Find where the given text appears and provide that cell's center as [X, Y] coordinate. 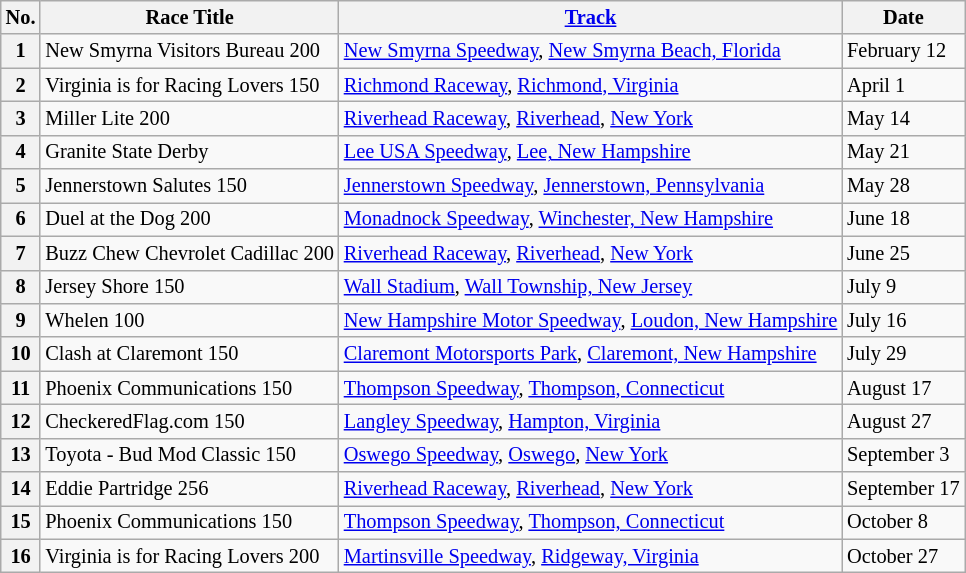
July 16 [903, 320]
April 1 [903, 85]
11 [21, 388]
New Smyrna Speedway, New Smyrna Beach, Florida [590, 51]
Toyota - Bud Mod Classic 150 [189, 455]
Claremont Motorsports Park, Claremont, New Hampshire [590, 354]
Monadnock Speedway, Winchester, New Hampshire [590, 219]
14 [21, 489]
Jennerstown Speedway, Jennerstown, Pennsylvania [590, 186]
Granite State Derby [189, 152]
Oswego Speedway, Oswego, New York [590, 455]
August 17 [903, 388]
May 21 [903, 152]
Whelen 100 [189, 320]
No. [21, 17]
June 18 [903, 219]
July 29 [903, 354]
12 [21, 421]
October 8 [903, 522]
Buzz Chew Chevrolet Cadillac 200 [189, 253]
Date [903, 17]
Virginia is for Racing Lovers 200 [189, 556]
September 17 [903, 489]
May 14 [903, 118]
Martinsville Speedway, Ridgeway, Virginia [590, 556]
October 27 [903, 556]
16 [21, 556]
Eddie Partridge 256 [189, 489]
5 [21, 186]
Clash at Claremont 150 [189, 354]
May 28 [903, 186]
Langley Speedway, Hampton, Virginia [590, 421]
2 [21, 85]
Track [590, 17]
Race Title [189, 17]
September 3 [903, 455]
Lee USA Speedway, Lee, New Hampshire [590, 152]
June 25 [903, 253]
1 [21, 51]
13 [21, 455]
8 [21, 287]
15 [21, 522]
6 [21, 219]
Virginia is for Racing Lovers 150 [189, 85]
Wall Stadium, Wall Township, New Jersey [590, 287]
Jersey Shore 150 [189, 287]
CheckeredFlag.com 150 [189, 421]
New Hampshire Motor Speedway, Loudon, New Hampshire [590, 320]
Duel at the Dog 200 [189, 219]
10 [21, 354]
August 27 [903, 421]
4 [21, 152]
New Smyrna Visitors Bureau 200 [189, 51]
7 [21, 253]
Miller Lite 200 [189, 118]
Jennerstown Salutes 150 [189, 186]
Richmond Raceway, Richmond, Virginia [590, 85]
February 12 [903, 51]
July 9 [903, 287]
3 [21, 118]
9 [21, 320]
